Provide the (X, Y) coordinate of the cell's center where the given text is located.  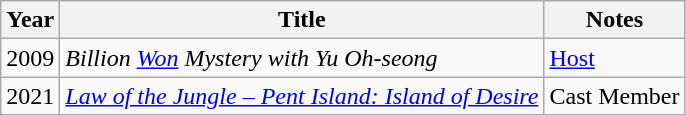
Title (302, 20)
Notes (614, 20)
2021 (30, 96)
Year (30, 20)
Billion Won Mystery with Yu Oh-seong (302, 58)
Cast Member (614, 96)
2009 (30, 58)
Law of the Jungle – Pent Island: Island of Desire (302, 96)
Host (614, 58)
